Detect which cell encompasses the target text, then output its (X, Y) center coordinate. 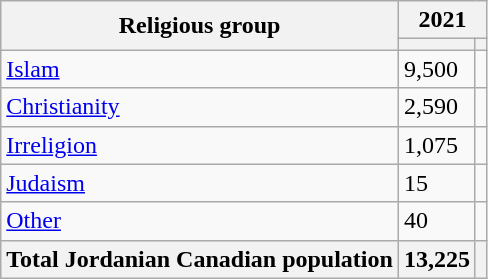
Judaism (200, 183)
Other (200, 221)
Total Jordanian Canadian population (200, 259)
Religious group (200, 26)
Christianity (200, 107)
9,500 (436, 69)
2021 (442, 20)
2,590 (436, 107)
Islam (200, 69)
40 (436, 221)
15 (436, 183)
Irreligion (200, 145)
13,225 (436, 259)
1,075 (436, 145)
